Capture the cell that displays the provided text and extract its (X, Y) central coordinate. 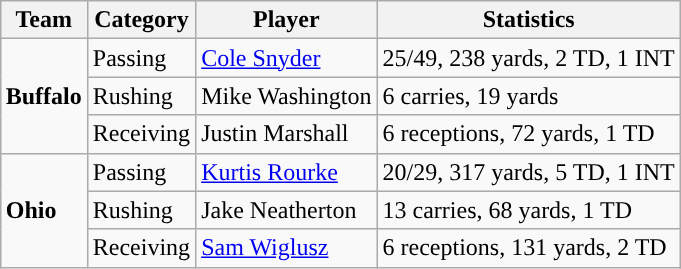
Player (286, 20)
Jake Neatherton (286, 210)
Buffalo (44, 96)
Justin Marshall (286, 134)
25/49, 238 yards, 2 TD, 1 INT (528, 58)
Team (44, 20)
Ohio (44, 210)
Mike Washington (286, 96)
13 carries, 68 yards, 1 TD (528, 210)
Statistics (528, 20)
Cole Snyder (286, 58)
6 receptions, 72 yards, 1 TD (528, 134)
6 receptions, 131 yards, 2 TD (528, 248)
Sam Wiglusz (286, 248)
Category (141, 20)
20/29, 317 yards, 5 TD, 1 INT (528, 172)
Kurtis Rourke (286, 172)
6 carries, 19 yards (528, 96)
